Return (x, y) of the center of cell containing provided text 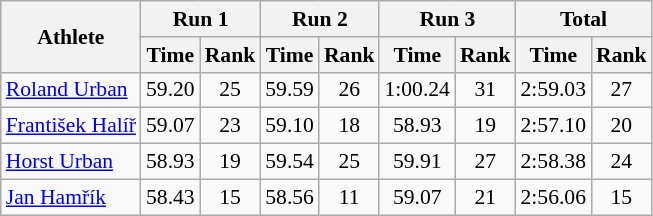
Run 2 (320, 19)
59.20 (170, 90)
59.10 (290, 126)
11 (350, 197)
23 (230, 126)
59.91 (416, 162)
18 (350, 126)
58.43 (170, 197)
1:00.24 (416, 90)
2:58.38 (554, 162)
Run 3 (447, 19)
Roland Urban (71, 90)
59.59 (290, 90)
58.56 (290, 197)
Jan Hamřík (71, 197)
2:57.10 (554, 126)
26 (350, 90)
24 (622, 162)
2:59.03 (554, 90)
31 (486, 90)
Run 1 (200, 19)
Horst Urban (71, 162)
2:56.06 (554, 197)
František Halíř (71, 126)
Total (584, 19)
59.54 (290, 162)
20 (622, 126)
21 (486, 197)
Athlete (71, 36)
